Search for the cell housing the specified text and yield its (X, Y) center coordinate. 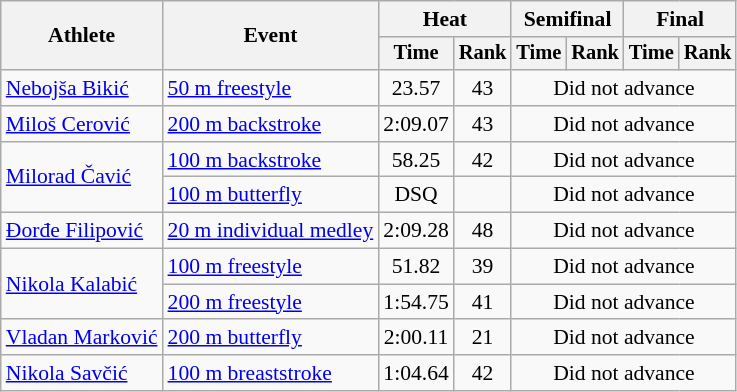
Final (680, 19)
Miloš Cerović (82, 124)
39 (483, 267)
2:09.28 (416, 231)
Semifinal (567, 19)
100 m breaststroke (271, 373)
Heat (444, 19)
51.82 (416, 267)
2:09.07 (416, 124)
23.57 (416, 88)
1:54.75 (416, 302)
Nebojša Bikić (82, 88)
100 m butterfly (271, 195)
1:04.64 (416, 373)
41 (483, 302)
Đorđe Filipović (82, 231)
48 (483, 231)
20 m individual medley (271, 231)
DSQ (416, 195)
Athlete (82, 36)
50 m freestyle (271, 88)
21 (483, 338)
200 m backstroke (271, 124)
Event (271, 36)
Nikola Kalabić (82, 284)
58.25 (416, 160)
200 m butterfly (271, 338)
200 m freestyle (271, 302)
2:00.11 (416, 338)
Vladan Marković (82, 338)
100 m freestyle (271, 267)
Milorad Čavić (82, 178)
Nikola Savčić (82, 373)
100 m backstroke (271, 160)
